Pinpoint the cell where the given text exists, returning its (X, Y) midpoint coordinate. 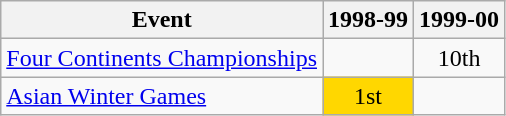
Asian Winter Games (162, 96)
1998-99 (368, 20)
1st (368, 96)
Event (162, 20)
Four Continents Championships (162, 58)
10th (460, 58)
1999-00 (460, 20)
